Locate the cell with the specified text and output its [X, Y] center coordinate. 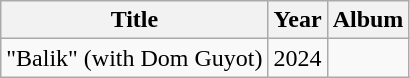
Title [134, 20]
"Balik" (with Dom Guyot) [134, 58]
Year [298, 20]
Album [368, 20]
2024 [298, 58]
